Return the [X, Y] coordinate for the center point of the cell that contains the specified text.  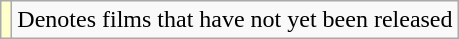
Denotes films that have not yet been released [235, 20]
